Identify which cell holds the provided text, then report its (X, Y) central coordinate. 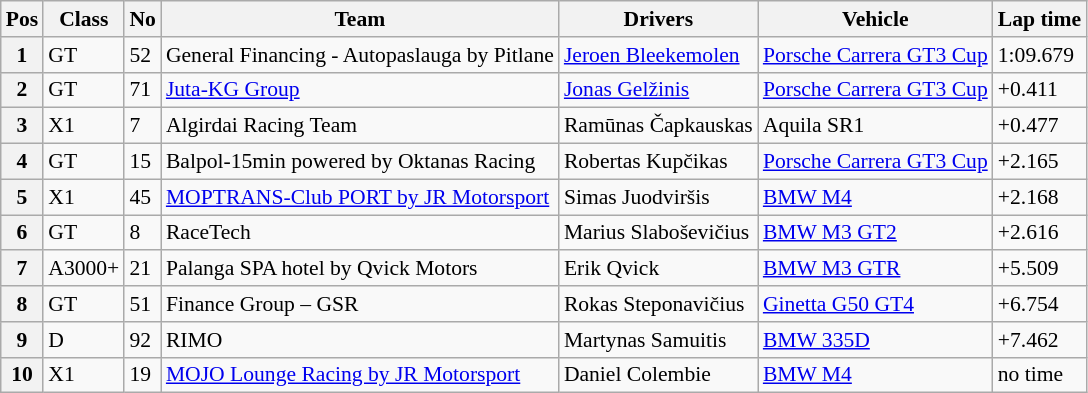
45 (142, 197)
+7.462 (1040, 340)
Drivers (658, 19)
+2.616 (1040, 233)
Ginetta G50 GT4 (876, 304)
21 (142, 269)
MOJO Lounge Racing by JR Motorsport (360, 375)
Team (360, 19)
BMW 335D (876, 340)
Erik Qvick (658, 269)
Algirdai Racing Team (360, 126)
4 (22, 162)
Balpol-15min powered by Oktanas Racing (360, 162)
Finance Group – GSR (360, 304)
1 (22, 55)
+0.411 (1040, 90)
92 (142, 340)
no time (1040, 375)
10 (22, 375)
Robertas Kupčikas (658, 162)
5 (22, 197)
71 (142, 90)
BMW M3 GTR (876, 269)
Marius Slaboševičius (658, 233)
2 (22, 90)
Jonas Gelžinis (658, 90)
Juta-KG Group (360, 90)
9 (22, 340)
+2.165 (1040, 162)
+5.509 (1040, 269)
+0.477 (1040, 126)
15 (142, 162)
6 (22, 233)
19 (142, 375)
MOPTRANS-Club PORT by JR Motorsport (360, 197)
RIMO (360, 340)
Rokas Steponavičius (658, 304)
+6.754 (1040, 304)
51 (142, 304)
Ramūnas Čapkauskas (658, 126)
Class (84, 19)
RaceTech (360, 233)
Pos (22, 19)
Vehicle (876, 19)
Martynas Samuitis (658, 340)
Palanga SPA hotel by Qvick Motors (360, 269)
BMW M3 GT2 (876, 233)
Simas Juodviršis (658, 197)
No (142, 19)
Lap time (1040, 19)
A3000+ (84, 269)
General Financing - Autopaslauga by Pitlane (360, 55)
+2.168 (1040, 197)
3 (22, 126)
Aquila SR1 (876, 126)
D (84, 340)
1:09.679 (1040, 55)
Jeroen Bleekemolen (658, 55)
Daniel Colembie (658, 375)
52 (142, 55)
